Identify which cell holds the provided text, then report its [x, y] central coordinate. 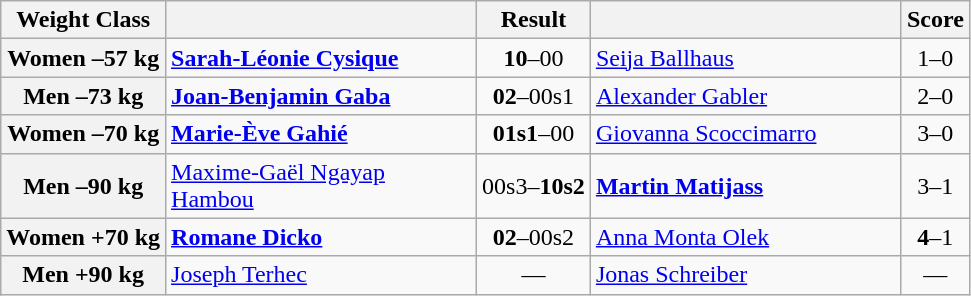
Women +70 kg [84, 237]
Score [935, 20]
Weight Class [84, 20]
Men –90 kg [84, 186]
Jonas Schreiber [746, 275]
10–00 [534, 58]
Alexander Gabler [746, 96]
1–0 [935, 58]
4–1 [935, 237]
Anna Monta Olek [746, 237]
Men –73 kg [84, 96]
Joseph Terhec [322, 275]
01s1–00 [534, 134]
Men +90 kg [84, 275]
02–00s2 [534, 237]
Romane Dicko [322, 237]
Sarah-Léonie Cysique [322, 58]
00s3–10s2 [534, 186]
Joan-Benjamin Gaba [322, 96]
3–0 [935, 134]
Seija Ballhaus [746, 58]
Women –57 kg [84, 58]
3–1 [935, 186]
Marie-Ève Gahié [322, 134]
Maxime-Gaël Ngayap Hambou [322, 186]
02–00s1 [534, 96]
Giovanna Scoccimarro [746, 134]
Result [534, 20]
2–0 [935, 96]
Women –70 kg [84, 134]
Martin Matijass [746, 186]
